Scan for the cell matching the given text and deliver its (X, Y) coordinate at center. 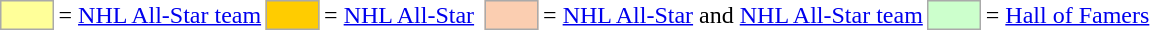
= NHL All-Star and NHL All-Star team (734, 15)
= NHL All-Star (400, 15)
= NHL All-Star team (160, 15)
